Pinpoint the cell where the given text exists, returning its (X, Y) midpoint coordinate. 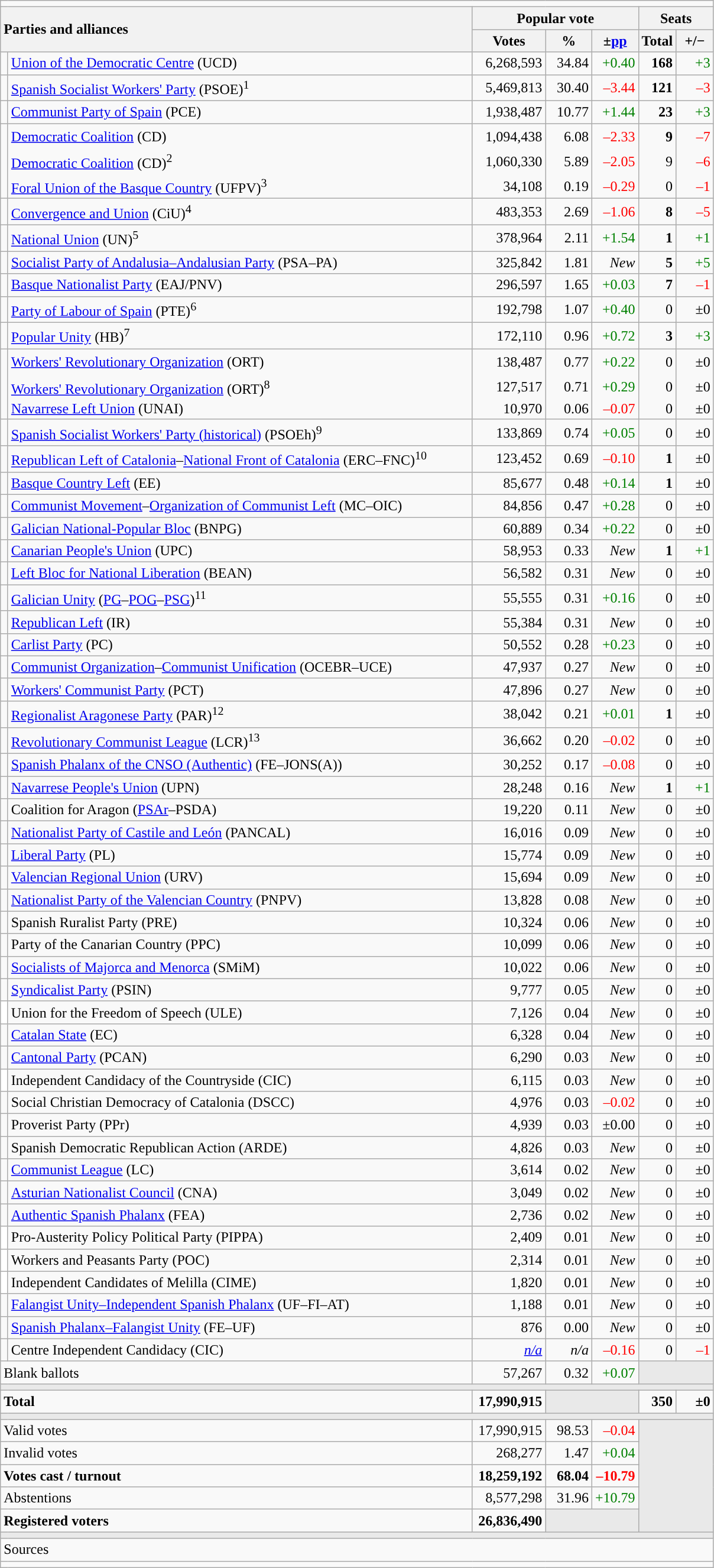
Basque Country Left (EE) (240, 483)
–0.29 (615, 186)
Communist League (LC) (240, 1170)
10.77 (569, 112)
Communist Movement–Organization of Communist Left (MC–OIC) (240, 506)
Workers' Revolutionary Organization (ORT) (240, 362)
Authentic Spanish Phalanx (FEA) (240, 1215)
–7 (695, 136)
+1.54 (615, 238)
–2.33 (615, 136)
0.34 (569, 529)
15,774 (509, 855)
Navarrese People's Union (UPN) (240, 788)
Popular Unity (HB)7 (240, 336)
16,016 (509, 832)
2,736 (509, 1215)
0.17 (569, 765)
2.11 (569, 238)
1.81 (569, 263)
Communist Party of Spain (PCE) (240, 112)
+0.28 (615, 506)
Regionalist Aragonese Party (PAR)12 (240, 714)
55,384 (509, 622)
3,614 (509, 1170)
0.33 (569, 551)
Revolutionary Communist League (LCR)13 (240, 740)
Left Bloc for National Liberation (BEAN) (240, 574)
5,469,813 (509, 88)
–3 (695, 88)
0.32 (569, 1372)
Party of the Canarian Country (PPC) (240, 945)
Nationalist Party of the Valencian Country (PNPV) (240, 900)
192,798 (509, 310)
30.40 (569, 88)
23 (657, 112)
8 (657, 212)
1,188 (509, 1305)
–5 (695, 212)
Union for the Freedom of Speech (ULE) (240, 1012)
10,022 (509, 967)
Union of the Democratic Centre (UCD) (240, 63)
Democratic Coalition (CD) (240, 136)
0.77 (569, 362)
1,820 (509, 1282)
Catalan State (EC) (240, 1035)
15,694 (509, 877)
10,324 (509, 922)
Votes (509, 41)
National Union (UN)5 (240, 238)
325,842 (509, 263)
Workers' Communist Party (PCT) (240, 689)
Coalition for Aragon (PSAr–PSDA) (240, 810)
1,060,330 (509, 161)
–0.07 (615, 409)
Syndicalist Party (PSIN) (240, 990)
Foral Union of the Basque Country (UFPV)3 (240, 186)
Liberal Party (PL) (240, 855)
–3.44 (615, 88)
+0.07 (615, 1372)
Registered voters (236, 1521)
Asturian Nationalist Council (CNA) (240, 1193)
–2.05 (615, 161)
0.47 (569, 506)
Cantonal Party (PCAN) (240, 1057)
0.21 (569, 714)
Galician National-Popular Bloc (BNPG) (240, 529)
0.28 (569, 644)
Popular vote (556, 18)
4,976 (509, 1103)
26,836,490 (509, 1521)
0.48 (569, 483)
Spanish Socialist Workers' Party (historical) (PSOEh)9 (240, 433)
Seats (676, 18)
Party of Labour of Spain (PTE)6 (240, 310)
58,953 (509, 551)
Republican Left of Catalonia–National Front of Catalonia (ERC–FNC)10 (240, 459)
876 (509, 1327)
60,889 (509, 529)
4,826 (509, 1148)
Abstentions (236, 1498)
+0.01 (615, 714)
Basque Nationalist Party (EAJ/PNV) (240, 285)
121 (657, 88)
Proverist Party (PPr) (240, 1125)
7 (657, 285)
–0.10 (615, 459)
Spanish Democratic Republican Action (ARDE) (240, 1148)
Workers and Peasants Party (POC) (240, 1260)
+0.03 (615, 285)
56,582 (509, 574)
Valid votes (236, 1431)
+0.14 (615, 483)
5.89 (569, 161)
–0.16 (615, 1350)
55,555 (509, 598)
0.11 (569, 810)
6,115 (509, 1080)
0.71 (569, 387)
0.74 (569, 433)
4,939 (509, 1125)
Navarrese Left Union (UNAI) (240, 409)
2.69 (569, 212)
19,220 (509, 810)
31.96 (569, 1498)
+0.29 (615, 387)
Independent Candidacy of the Countryside (CIC) (240, 1080)
30,252 (509, 765)
Sources (357, 1550)
6.08 (569, 136)
Social Christian Democracy of Catalonia (DSCC) (240, 1103)
47,896 (509, 689)
Falangist Unity–Independent Spanish Phalanx (UF–FI–AT) (240, 1305)
2,409 (509, 1237)
Socialist Party of Andalusia–Andalusian Party (PSA–PA) (240, 263)
Blank ballots (236, 1372)
% (569, 41)
34,108 (509, 186)
127,517 (509, 387)
172,110 (509, 336)
±pp (615, 41)
0.69 (569, 459)
±0.00 (615, 1125)
Communist Organization–Communist Unification (OCEBR–UCE) (240, 667)
2,314 (509, 1260)
Spanish Socialist Workers' Party (PSOE)1 (240, 88)
+1.44 (615, 112)
6,268,593 (509, 63)
10,970 (509, 409)
1.47 (569, 1453)
0.20 (569, 740)
9,777 (509, 990)
Carlist Party (PC) (240, 644)
Spanish Phalanx–Falangist Unity (FE–UF) (240, 1327)
1.65 (569, 285)
+0.16 (615, 598)
1,938,487 (509, 112)
–1.06 (615, 212)
168 (657, 63)
268,277 (509, 1453)
+0.05 (615, 433)
–0.04 (615, 1431)
85,677 (509, 483)
0.05 (569, 990)
Workers' Revolutionary Organization (ORT)8 (240, 387)
6,290 (509, 1057)
+10.79 (615, 1498)
133,869 (509, 433)
3 (657, 336)
Canarian People's Union (UPC) (240, 551)
Democratic Coalition (CD)2 (240, 161)
0.96 (569, 336)
Spanish Ruralist Party (PRE) (240, 922)
0.00 (569, 1327)
10,099 (509, 945)
–0.08 (615, 765)
–10.79 (615, 1476)
1.07 (569, 310)
6,328 (509, 1035)
0.19 (569, 186)
+0.72 (615, 336)
Centre Independent Candidacy (CIC) (240, 1350)
38,042 (509, 714)
138,487 (509, 362)
Votes cast / turnout (236, 1476)
5 (657, 263)
378,964 (509, 238)
57,267 (509, 1372)
Pro-Austerity Policy Political Party (PIPPA) (240, 1237)
483,353 (509, 212)
Invalid votes (236, 1453)
13,828 (509, 900)
Spanish Phalanx of the CNSO (Authentic) (FE–JONS(A)) (240, 765)
1,094,438 (509, 136)
34.84 (569, 63)
Galician Unity (PG–POG–PSG)11 (240, 598)
350 (657, 1401)
123,452 (509, 459)
296,597 (509, 285)
+0.04 (615, 1453)
8,577,298 (509, 1498)
47,937 (509, 667)
Independent Candidates of Melilla (CIME) (240, 1282)
36,662 (509, 740)
+0.23 (615, 644)
50,552 (509, 644)
Convergence and Union (CiU)4 (240, 212)
–6 (695, 161)
7,126 (509, 1012)
84,856 (509, 506)
3,049 (509, 1193)
18,259,192 (509, 1476)
Parties and alliances (236, 30)
+/− (695, 41)
Valencian Regional Union (URV) (240, 877)
Nationalist Party of Castile and León (PANCAL) (240, 832)
0.16 (569, 788)
68.04 (569, 1476)
98.53 (569, 1431)
28,248 (509, 788)
0.08 (569, 900)
Republican Left (IR) (240, 622)
+5 (695, 263)
Socialists of Majorca and Menorca (SMiM) (240, 967)
